Search for the cell housing the specified text and yield its (x, y) center coordinate. 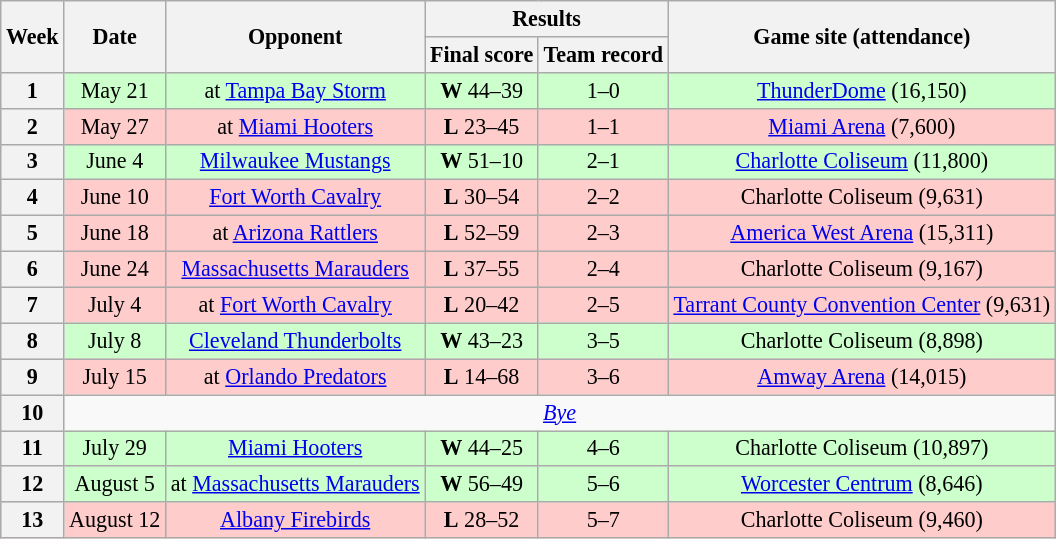
Team record (603, 54)
L 14–68 (482, 377)
8 (32, 341)
Milwaukee Mustangs (296, 162)
11 (32, 448)
Charlotte Coliseum (10,897) (862, 448)
Bye (560, 412)
Charlotte Coliseum (9,460) (862, 520)
Charlotte Coliseum (9,167) (862, 269)
6 (32, 269)
Amway Arena (14,015) (862, 377)
August 5 (115, 484)
Fort Worth Cavalry (296, 198)
W 44–25 (482, 448)
2–2 (603, 198)
May 21 (115, 90)
August 12 (115, 520)
Tarrant County Convention Center (9,631) (862, 305)
W 44–39 (482, 90)
Charlotte Coliseum (9,631) (862, 198)
3–5 (603, 341)
June 10 (115, 198)
Opponent (296, 36)
July 15 (115, 377)
10 (32, 412)
2–1 (603, 162)
1 (32, 90)
Worcester Centrum (8,646) (862, 484)
L 37–55 (482, 269)
Albany Firebirds (296, 520)
W 51–10 (482, 162)
W 43–23 (482, 341)
5–7 (603, 520)
Miami Hooters (296, 448)
Week (32, 36)
4 (32, 198)
13 (32, 520)
2 (32, 126)
July 8 (115, 341)
L 20–42 (482, 305)
June 4 (115, 162)
May 27 (115, 126)
at Arizona Rattlers (296, 233)
America West Arena (15,311) (862, 233)
1–1 (603, 126)
at Massachusetts Marauders (296, 484)
5–6 (603, 484)
at Orlando Predators (296, 377)
Cleveland Thunderbolts (296, 341)
5 (32, 233)
9 (32, 377)
June 18 (115, 233)
12 (32, 484)
Date (115, 36)
Charlotte Coliseum (8,898) (862, 341)
1–0 (603, 90)
3–6 (603, 377)
June 24 (115, 269)
at Fort Worth Cavalry (296, 305)
L 23–45 (482, 126)
W 56–49 (482, 484)
L 30–54 (482, 198)
Game site (attendance) (862, 36)
ThunderDome (16,150) (862, 90)
Results (546, 18)
L 28–52 (482, 520)
2–5 (603, 305)
3 (32, 162)
4–6 (603, 448)
at Miami Hooters (296, 126)
Charlotte Coliseum (11,800) (862, 162)
L 52–59 (482, 233)
Miami Arena (7,600) (862, 126)
7 (32, 305)
Final score (482, 54)
July 29 (115, 448)
July 4 (115, 305)
at Tampa Bay Storm (296, 90)
2–3 (603, 233)
Massachusetts Marauders (296, 269)
2–4 (603, 269)
